Scan for the cell matching the given text and deliver its (X, Y) coordinate at center. 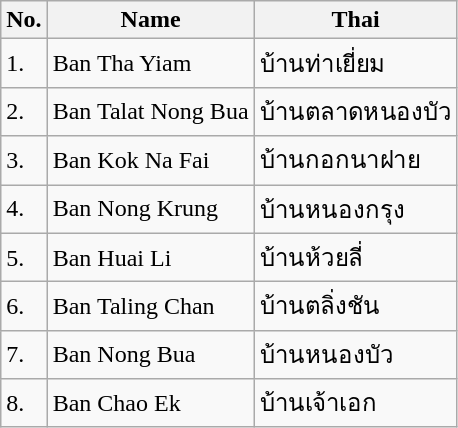
บ้านหนองบัว (356, 354)
บ้านกอกนาฝาย (356, 160)
8. (24, 404)
5. (24, 258)
Ban Huai Li (150, 258)
7. (24, 354)
6. (24, 306)
Ban Taling Chan (150, 306)
4. (24, 208)
Ban Nong Bua (150, 354)
Ban Nong Krung (150, 208)
1. (24, 64)
บ้านหนองกรุง (356, 208)
Thai (356, 20)
Ban Tha Yiam (150, 64)
No. (24, 20)
บ้านเจ้าเอก (356, 404)
บ้านท่าเยี่ยม (356, 64)
Name (150, 20)
บ้านตลาดหนองบัว (356, 112)
Ban Kok Na Fai (150, 160)
2. (24, 112)
Ban Talat Nong Bua (150, 112)
บ้านตลิ่งชัน (356, 306)
Ban Chao Ek (150, 404)
3. (24, 160)
บ้านห้วยลี่ (356, 258)
